Provide the (X, Y) coordinate of the cell's center where the given text is located.  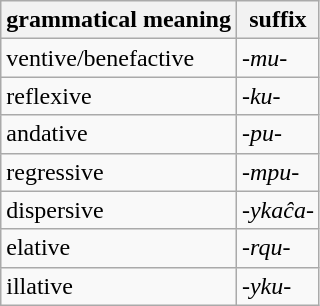
reflexive (119, 96)
elative (119, 248)
regressive (119, 172)
ventive/benefactive (119, 58)
-ku- (278, 96)
-mu- (278, 58)
-mpu- (278, 172)
suffix (278, 20)
-yku- (278, 286)
illative (119, 286)
grammatical meaning (119, 20)
-ykaĉa- (278, 210)
-pu- (278, 134)
dispersive (119, 210)
-rqu- (278, 248)
andative (119, 134)
